Determine the [x, y] coordinate at the center of the cell enclosing the given text.  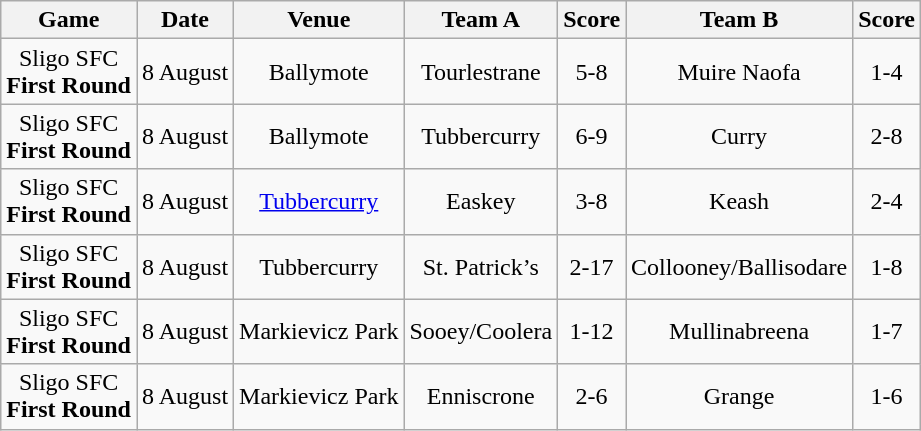
1-8 [887, 266]
1-4 [887, 72]
2-8 [887, 136]
Team B [740, 20]
Date [184, 20]
Collooney/Ballisodare [740, 266]
Grange [740, 396]
1-6 [887, 396]
Venue [319, 20]
Game [69, 20]
Easkey [481, 202]
1-12 [592, 332]
Team A [481, 20]
Keash [740, 202]
Enniscrone [481, 396]
2-17 [592, 266]
Mullinabreena [740, 332]
Curry [740, 136]
5-8 [592, 72]
6-9 [592, 136]
2-4 [887, 202]
Tourlestrane [481, 72]
Sooey/Coolera [481, 332]
St. Patrick’s [481, 266]
Muire Naofa [740, 72]
3-8 [592, 202]
2-6 [592, 396]
1-7 [887, 332]
